Return the (X, Y) coordinate for the center point of the cell that contains the specified text.  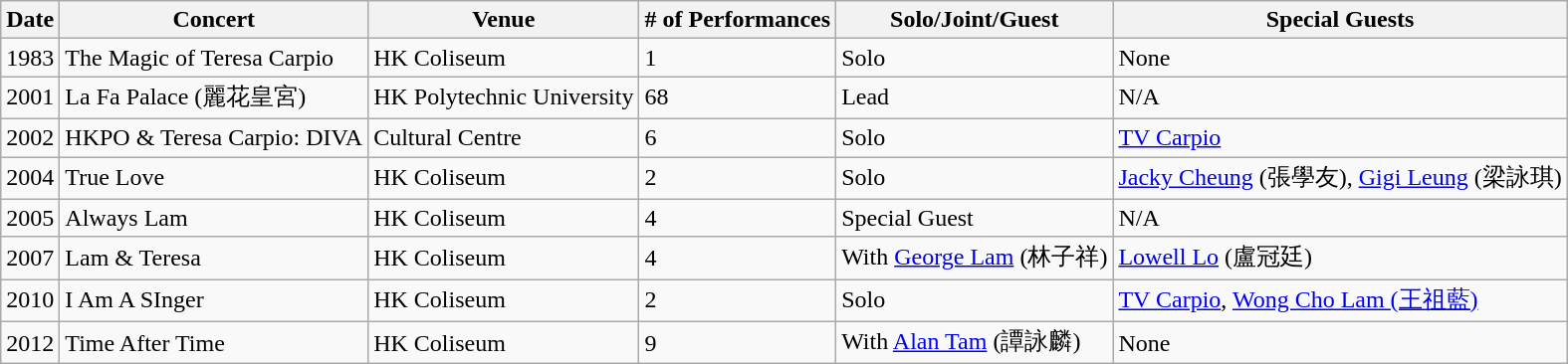
Concert (214, 20)
2012 (30, 342)
Cultural Centre (504, 137)
Solo/Joint/Guest (975, 20)
With Alan Tam (譚詠麟) (975, 342)
1 (738, 58)
Venue (504, 20)
HK Polytechnic University (504, 97)
True Love (214, 179)
La Fa Palace (麗花皇宮) (214, 97)
The Magic of Teresa Carpio (214, 58)
TV Carpio, Wong Cho Lam (王祖藍) (1340, 300)
6 (738, 137)
68 (738, 97)
1983 (30, 58)
Lowell Lo (盧冠廷) (1340, 259)
# of Performances (738, 20)
2007 (30, 259)
I Am A SInger (214, 300)
With George Lam (林子祥) (975, 259)
Always Lam (214, 218)
Lead (975, 97)
TV Carpio (1340, 137)
Date (30, 20)
2002 (30, 137)
Jacky Cheung (張學友), Gigi Leung (梁詠琪) (1340, 179)
2005 (30, 218)
Special Guests (1340, 20)
HKPO & Teresa Carpio: DIVA (214, 137)
2004 (30, 179)
Time After Time (214, 342)
2001 (30, 97)
2010 (30, 300)
9 (738, 342)
Special Guest (975, 218)
Lam & Teresa (214, 259)
